Search for the cell housing the specified text and yield its (X, Y) center coordinate. 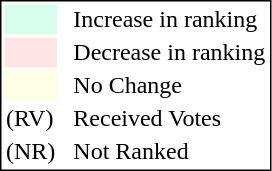
(RV) (30, 119)
Increase in ranking (170, 19)
No Change (170, 85)
Not Ranked (170, 151)
Received Votes (170, 119)
Decrease in ranking (170, 53)
(NR) (30, 151)
